Detect which cell encompasses the target text, then output its (X, Y) center coordinate. 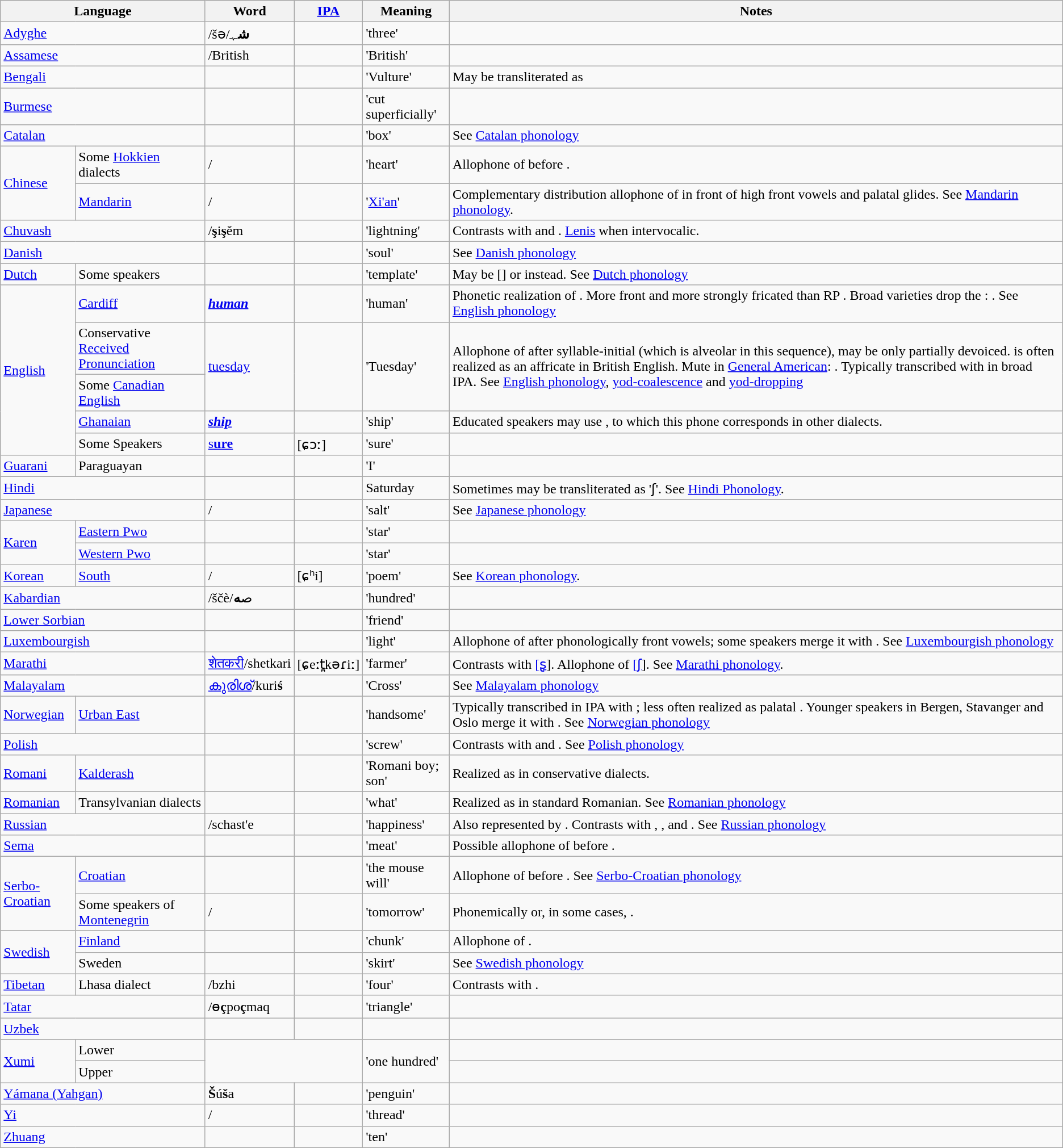
Allophone of . (756, 941)
'meat' (407, 846)
tuesday (250, 367)
'template' (407, 274)
Some Speakers (140, 444)
'salt' (407, 510)
കുരിശ്/kuriś (250, 685)
Cardiff (140, 303)
Paraguayan (140, 466)
Finland (140, 941)
Contrasts with and . Lenis when intervocalic. (756, 231)
Educated speakers may use , to which this phone corresponds in other dialects. (756, 422)
Chinese (38, 183)
'thread' (407, 1115)
Luxembourgish (103, 642)
Sometimes may be transliterated as 'ʃ'. See Hindi Phonology. (756, 488)
Possible allophone of before . (756, 846)
Transylvanian dialects (140, 803)
Tatar (103, 1007)
'ship' (407, 422)
/schast'e (250, 824)
'the mouse will' (407, 875)
Some speakers of Montenegrin (140, 912)
'Romani boy; son' (407, 773)
Chuvash (103, 231)
'Tuesday' (407, 367)
Japanese (103, 510)
Guarani (38, 466)
See Japanese phonology (756, 510)
Assamese (103, 55)
'heart' (407, 165)
Contrasts with and . See Polish phonology (756, 744)
Language (103, 11)
'friend' (407, 620)
Urban East (140, 714)
'one hundred' (407, 1061)
Conservative Received Pronunciation (140, 348)
Romanian (38, 803)
'soul' (407, 253)
'screw' (407, 744)
Sweden (140, 963)
'farmer' (407, 664)
Upper (140, 1072)
Šúša (250, 1093)
Kabardian (103, 598)
'I' (407, 466)
Lhasa dialect (140, 984)
Dutch (38, 274)
Karen (38, 542)
Phonetic realization of . More front and more strongly fricated than RP . Broad varieties drop the : . See English phonology (756, 303)
Allophone of before . (756, 165)
'ten' (407, 1137)
'lightning' (407, 231)
'sure' (407, 444)
Marathi (103, 664)
'human' (407, 303)
'Cross' (407, 685)
Realized as in standard Romanian. See Romanian phonology (756, 803)
'box' (407, 136)
Also represented by . Contrasts with , , and . See Russian phonology (756, 824)
'hundred' (407, 598)
'tomorrow' (407, 912)
Serbo-Croatian (38, 894)
human (250, 303)
Hindi (103, 488)
Catalan (103, 136)
Xumi (38, 1061)
'Vulture' (407, 77)
/šə/شہ‍ (250, 33)
Mandarin (140, 202)
Western Pwo (140, 554)
Saturday (407, 488)
Romani (38, 773)
Some Hokkien dialects (140, 165)
Malayalam (103, 685)
Realized as in conservative dialects. (756, 773)
'triangle' (407, 1007)
Meaning (407, 11)
Kalderash (140, 773)
Tibetan (38, 984)
Uzbek (103, 1029)
'four' (407, 984)
Notes (756, 11)
South (140, 576)
'poem' (407, 576)
/British (250, 55)
sure (250, 444)
'what' (407, 803)
'Xi'an' (407, 202)
See Korean phonology. (756, 576)
/өçpoçmaq (250, 1007)
'chunk' (407, 941)
Complementary distribution allophone of in front of high front vowels and palatal glides. See Mandarin phonology. (756, 202)
IPA (328, 11)
Word (250, 11)
Korean (38, 576)
Bengali (103, 77)
See Malayalam phonology (756, 685)
Norwegian (38, 714)
May be [] or instead. See Dutch phonology (756, 274)
Zhuang (103, 1137)
'happiness' (407, 824)
Ghanaian (140, 422)
Some Canadian English (140, 393)
Lower Sorbian (103, 620)
'three' (407, 33)
[ɕeːt̪kəɾiː] (328, 664)
Lower (140, 1050)
/ščè/صە (250, 598)
/bzhi (250, 984)
Burmese (103, 106)
Polish (103, 744)
May be transliterated as (756, 77)
Allophone of before . See Serbo-Croatian phonology (756, 875)
Danish (103, 253)
Contrasts with [ʂ]. Allophone of [ʃ]. See Marathi phonology. (756, 664)
Swedish (38, 952)
[ɕɔː] (328, 444)
Russian (103, 824)
'light' (407, 642)
'skirt' (407, 963)
'penguin' (407, 1093)
Phonemically or, in some cases, . (756, 912)
Eastern Pwo (140, 531)
Contrasts with . (756, 984)
[ɕʰi] (328, 576)
Yi (103, 1115)
Adyghe (103, 33)
See Swedish phonology (756, 963)
Yámana (Yahgan) (103, 1093)
शेतकरी/shetkari (250, 664)
/şişĕm (250, 231)
ship (250, 422)
English (38, 370)
See Catalan phonology (756, 136)
See Danish phonology (756, 253)
Some speakers (140, 274)
Allophone of after phonologically front vowels; some speakers merge it with . See Luxembourgish phonology (756, 642)
Croatian (140, 875)
'cut superficially' (407, 106)
'handsome' (407, 714)
'British' (407, 55)
Sema (103, 846)
